Output the (x, y) coordinate of the center of the cell containing the given text.  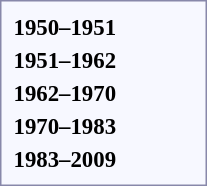
1950–1951 (65, 27)
1951–1962 (65, 60)
1983–2009 (65, 159)
1962–1970 (65, 93)
1970–1983 (65, 126)
